Return [x, y] of the center of cell containing provided text 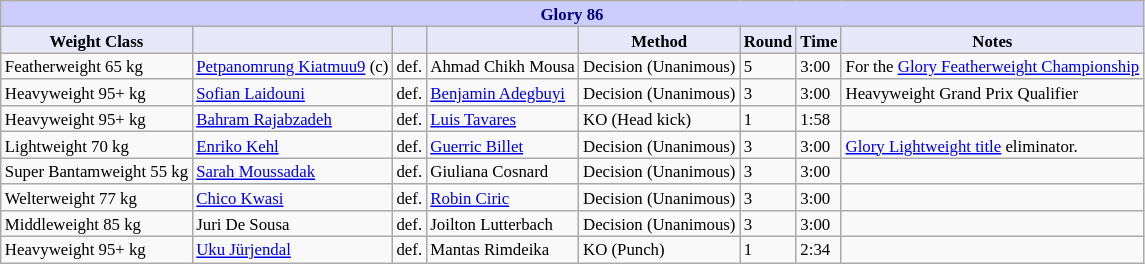
Robin Ciric [502, 197]
Time [818, 40]
Glory 86 [572, 14]
Notes [992, 40]
Ahmad Chikh Mousa [502, 66]
Benjamin Adegbuyi [502, 93]
Glory Lightweight title eliminator. [992, 145]
KO (Punch) [660, 250]
1:58 [818, 119]
Lightweight 70 kg [96, 145]
Bahram Rajabzadeh [292, 119]
2:34 [818, 250]
Juri De Sousa [292, 224]
Sarah Moussadak [292, 171]
KO (Head kick) [660, 119]
Middleweight 85 kg [96, 224]
Joilton Lutterbach [502, 224]
Luis Tavares [502, 119]
Guerric Billet [502, 145]
Chico Kwasi [292, 197]
Round [768, 40]
Weight Class [96, 40]
Giuliana Cosnard [502, 171]
Heavyweight Grand Prix Qualifier [992, 93]
Featherweight 65 kg [96, 66]
Welterweight 77 kg [96, 197]
5 [768, 66]
Mantas Rimdeika [502, 250]
Sofian Laidouni [292, 93]
Method [660, 40]
Super Bantamweight 55 kg [96, 171]
Enriko Kehl [292, 145]
Uku Jürjendal [292, 250]
For the Glory Featherweight Championship [992, 66]
Petpanomrung Kiatmuu9 (c) [292, 66]
